Search for the cell housing the specified text and yield its [X, Y] center coordinate. 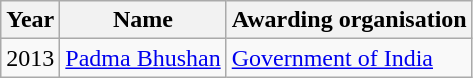
Government of India [349, 58]
Name [143, 20]
Year [30, 20]
Awarding organisation [349, 20]
Padma Bhushan [143, 58]
2013 [30, 58]
